Identify which cell holds the provided text, then report its [x, y] central coordinate. 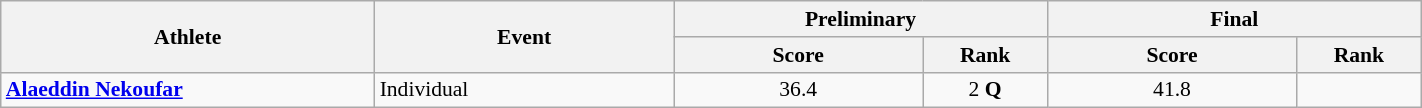
Athlete [188, 36]
2 Q [986, 90]
Final [1234, 19]
Individual [524, 90]
41.8 [1172, 90]
Alaeddin Nekoufar [188, 90]
Event [524, 36]
Preliminary [861, 19]
36.4 [798, 90]
